Find where the given text appears and provide that cell's center as [x, y] coordinate. 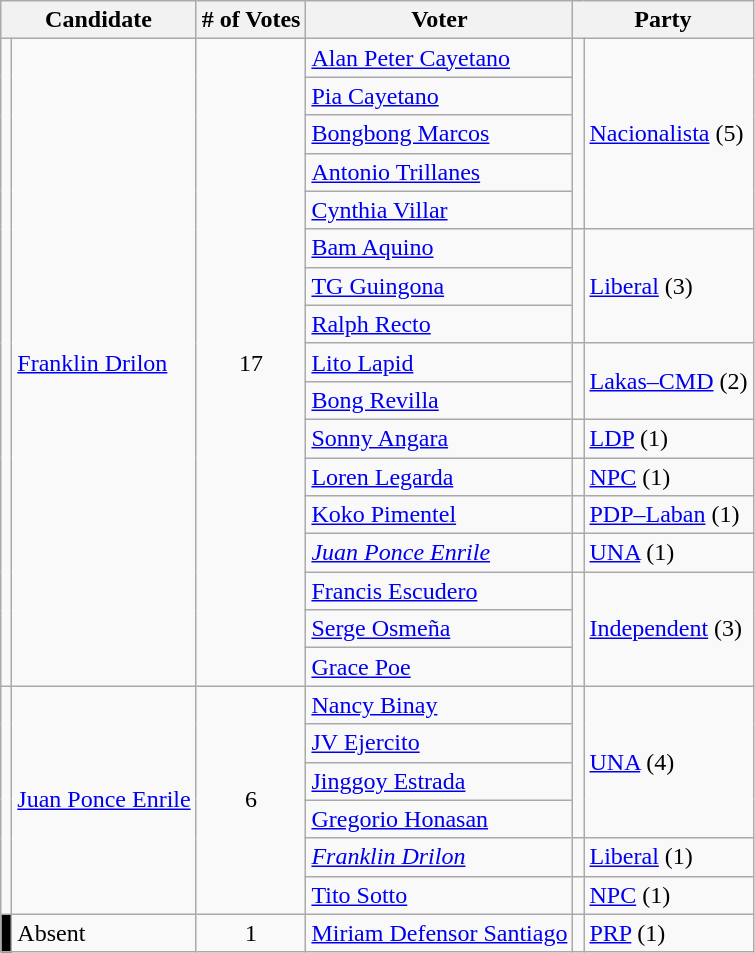
Cynthia Villar [440, 210]
JV Ejercito [440, 743]
PRP (1) [668, 933]
Liberal (1) [668, 857]
LDP (1) [668, 438]
Voter [440, 20]
Party [663, 20]
Candidate [98, 20]
Bong Revilla [440, 400]
Nancy Binay [440, 705]
1 [251, 933]
Pia Cayetano [440, 96]
Lakas–CMD (2) [668, 381]
Nacionalista (5) [668, 134]
UNA (4) [668, 762]
Alan Peter Cayetano [440, 58]
# of Votes [251, 20]
Grace Poe [440, 667]
Francis Escudero [440, 591]
Bongbong Marcos [440, 134]
Lito Lapid [440, 362]
Antonio Trillanes [440, 172]
17 [251, 362]
Ralph Recto [440, 324]
6 [251, 800]
Absent [104, 933]
Koko Pimentel [440, 515]
PDP–Laban (1) [668, 515]
TG Guingona [440, 286]
UNA (1) [668, 553]
Sonny Angara [440, 438]
Serge Osmeña [440, 629]
Liberal (3) [668, 286]
Jinggoy Estrada [440, 781]
Independent (3) [668, 629]
Tito Sotto [440, 895]
Bam Aquino [440, 248]
Gregorio Honasan [440, 819]
Miriam Defensor Santiago [440, 933]
Loren Legarda [440, 477]
